For the text-containing cell, return its midpoint in (X, Y) coordinate format. 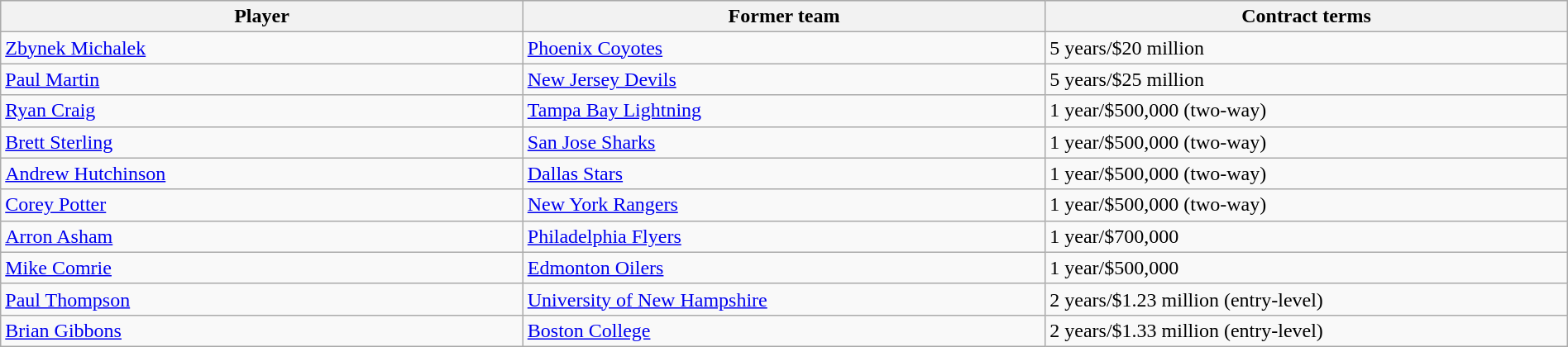
Mike Comrie (262, 268)
San Jose Sharks (784, 142)
Philadelphia Flyers (784, 236)
2 years/$1.23 million (entry-level) (1307, 299)
Edmonton Oilers (784, 268)
New Jersey Devils (784, 79)
Paul Martin (262, 79)
Ryan Craig (262, 111)
Player (262, 17)
5 years/$25 million (1307, 79)
Zbynek Michalek (262, 48)
New York Rangers (784, 205)
Former team (784, 17)
Paul Thompson (262, 299)
1 year/$500,000 (1307, 268)
Contract terms (1307, 17)
Corey Potter (262, 205)
University of New Hampshire (784, 299)
Phoenix Coyotes (784, 48)
Arron Asham (262, 236)
1 year/$700,000 (1307, 236)
5 years/$20 million (1307, 48)
Brett Sterling (262, 142)
Dallas Stars (784, 173)
Brian Gibbons (262, 330)
Tampa Bay Lightning (784, 111)
2 years/$1.33 million (entry-level) (1307, 330)
Boston College (784, 330)
Andrew Hutchinson (262, 173)
